Identify which cell holds the provided text, then report its [X, Y] central coordinate. 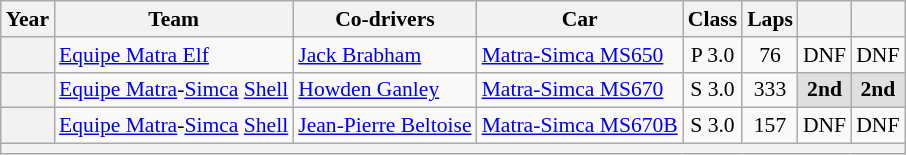
Howden Ganley [384, 90]
Co-drivers [384, 19]
Class [712, 19]
Car [580, 19]
333 [770, 90]
Matra-Simca MS670B [580, 126]
157 [770, 126]
Matra-Simca MS650 [580, 55]
Matra-Simca MS670 [580, 90]
76 [770, 55]
Jack Brabham [384, 55]
Year [28, 19]
Equipe Matra Elf [174, 55]
Jean-Pierre Beltoise [384, 126]
Team [174, 19]
P 3.0 [712, 55]
Laps [770, 19]
